Identify which cell holds the provided text, then report its (x, y) central coordinate. 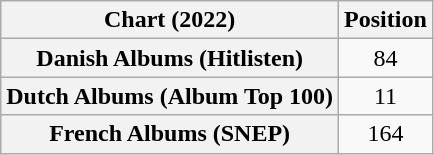
Chart (2022) (170, 20)
French Albums (SNEP) (170, 134)
164 (386, 134)
Dutch Albums (Album Top 100) (170, 96)
11 (386, 96)
Danish Albums (Hitlisten) (170, 58)
Position (386, 20)
84 (386, 58)
